Pinpoint the cell where the given text exists, returning its [X, Y] midpoint coordinate. 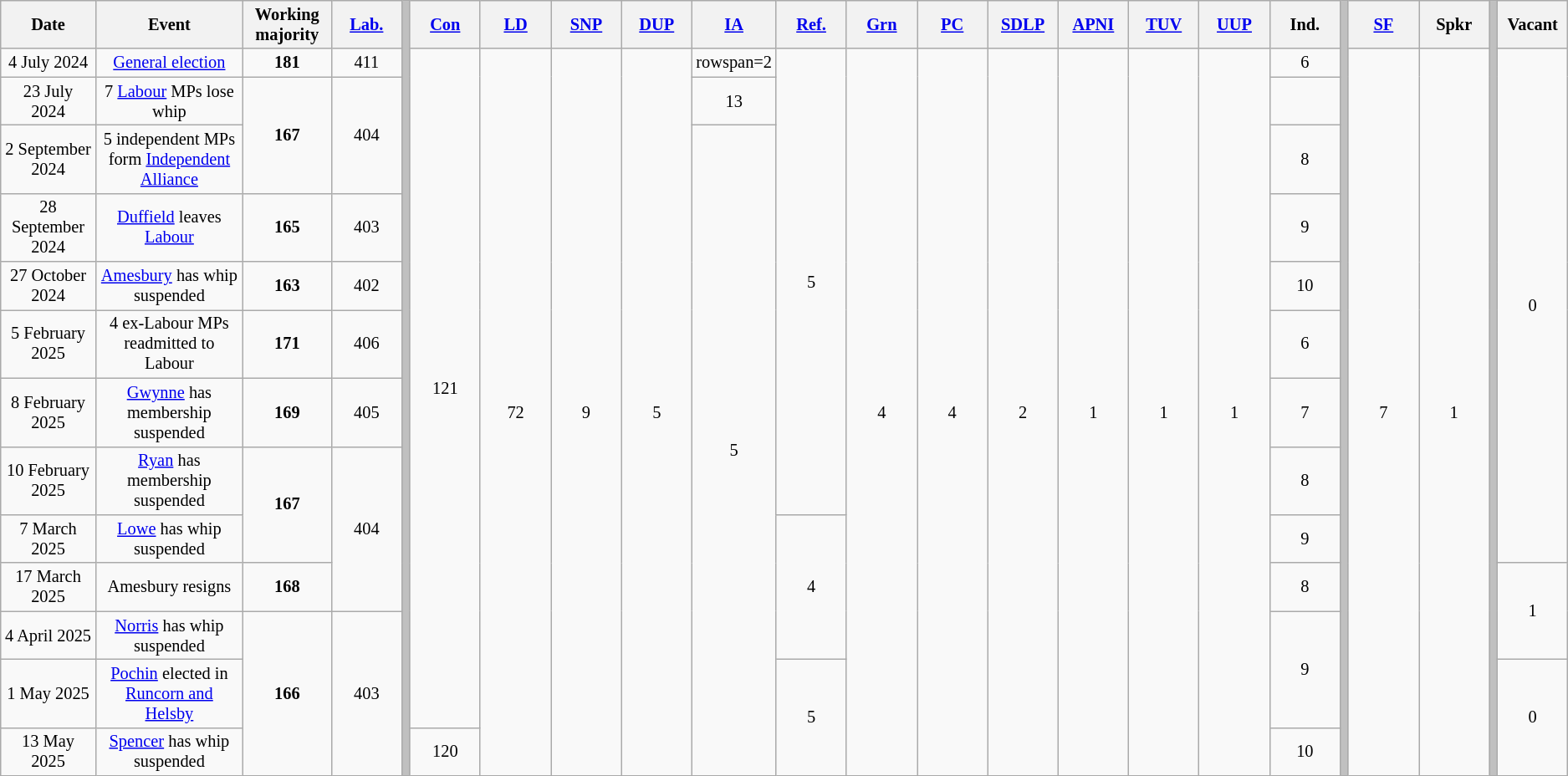
411 [366, 63]
13 [733, 101]
TUV [1164, 24]
7 Labour MPs lose whip [169, 101]
181 [287, 63]
SF [1383, 24]
72 [515, 412]
UUP [1234, 24]
APNI [1093, 24]
171 [287, 344]
5 February 2025 [49, 344]
SDLP [1023, 24]
Amesbury resigns [169, 587]
Lab. [366, 24]
163 [287, 286]
Gwynne has membership suspended [169, 412]
121 [445, 388]
405 [366, 412]
1 May 2025 [49, 693]
Vacant [1533, 24]
23 July 2024 [49, 101]
402 [366, 286]
27 October 2024 [49, 286]
2 September 2024 [49, 159]
168 [287, 587]
Grn [881, 24]
10 February 2025 [49, 481]
406 [366, 344]
Ind. [1305, 24]
rowspan=2 [733, 63]
Lowe has whip suspended [169, 539]
PC [953, 24]
Spkr [1453, 24]
8 February 2025 [49, 412]
Event [169, 24]
120 [445, 752]
4 July 2024 [49, 63]
Date [49, 24]
LD [515, 24]
General election [169, 63]
17 March 2025 [49, 587]
5 independent MPs form Independent Alliance [169, 159]
13 May 2025 [49, 752]
Con [445, 24]
169 [287, 412]
IA [733, 24]
166 [287, 694]
2 [1023, 412]
Pochin elected in Runcorn and Helsby [169, 693]
4 ex-Labour MPs readmitted to Labour [169, 344]
DUP [656, 24]
Norris has whip suspended [169, 636]
28 September 2024 [49, 227]
Ryan has membership suspended [169, 481]
Working majority [287, 24]
7 March 2025 [49, 539]
4 April 2025 [49, 636]
165 [287, 227]
Duffield leaves Labour [169, 227]
SNP [586, 24]
Ref. [811, 24]
Amesbury has whip suspended [169, 286]
Spencer has whip suspended [169, 752]
